Return (x, y) of the center of cell containing provided text 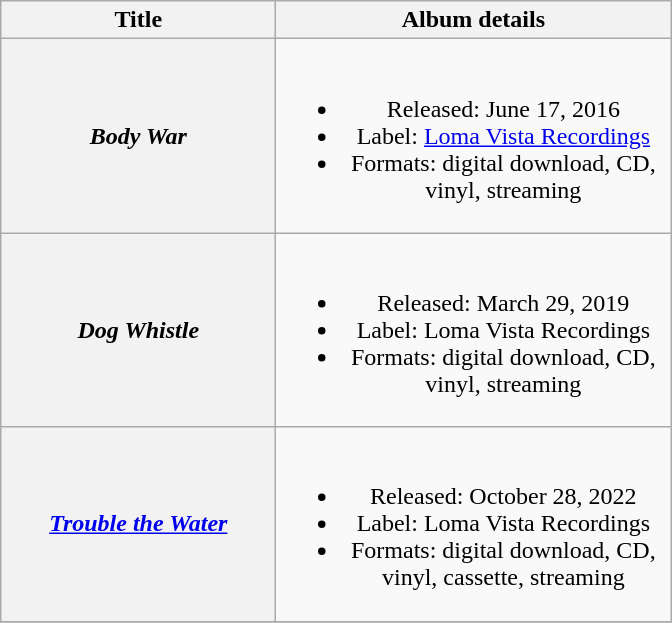
Released: October 28, 2022Label: Loma Vista RecordingsFormats: digital download, CD, vinyl, cassette, streaming (474, 524)
Released: June 17, 2016Label: Loma Vista RecordingsFormats: digital download, CD, vinyl, streaming (474, 136)
Trouble the Water (138, 524)
Body War (138, 136)
Album details (474, 20)
Released: March 29, 2019Label: Loma Vista RecordingsFormats: digital download, CD, vinyl, streaming (474, 330)
Dog Whistle (138, 330)
Title (138, 20)
